Find where the given text appears and provide that cell's center as (X, Y) coordinate. 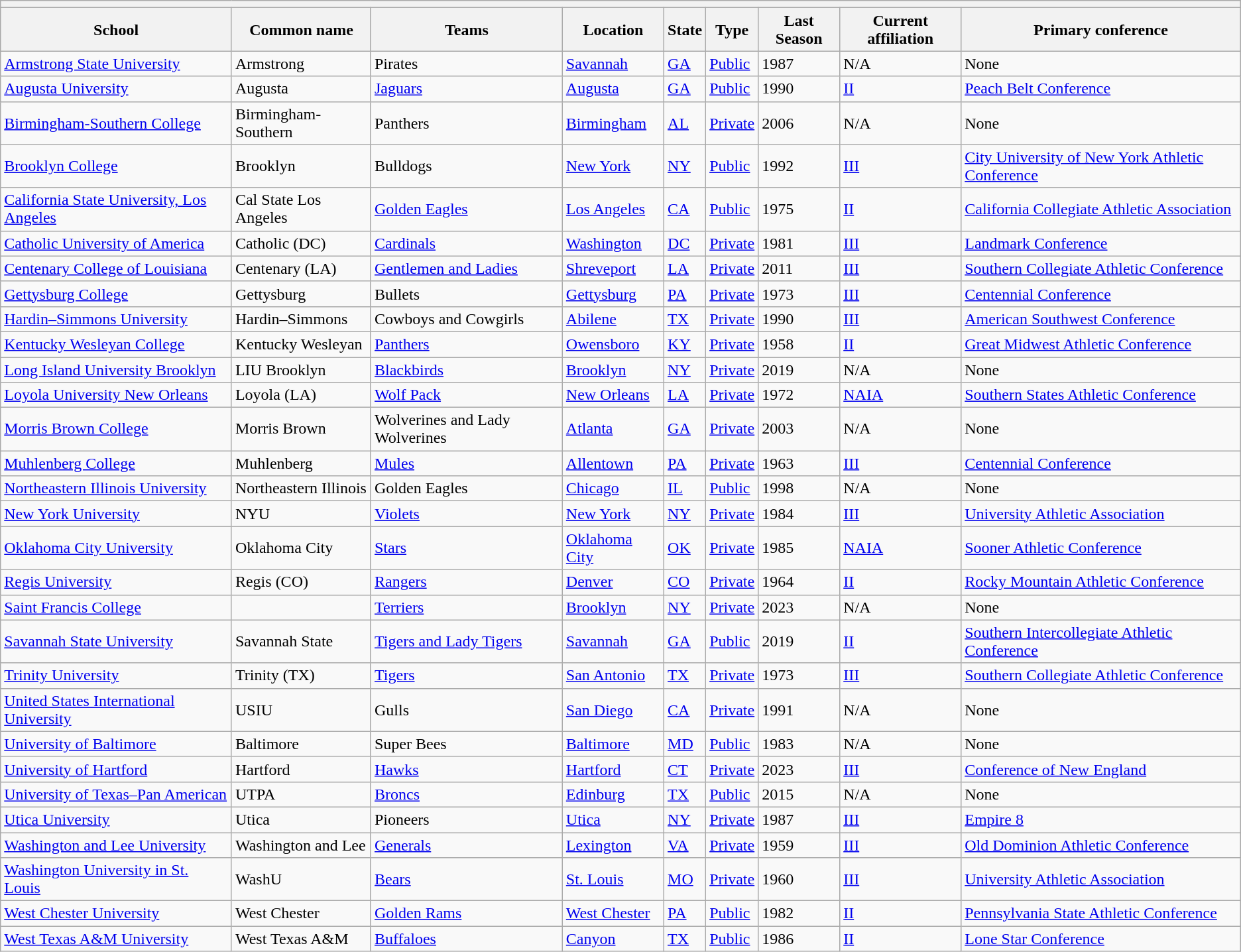
UTPA (301, 794)
American Southwest Conference (1101, 319)
Rocky Mountain Athletic Conference (1101, 582)
Jaguars (467, 89)
MD (685, 744)
Southern Intercollegiate Athletic Conference (1101, 642)
Kentucky Wesleyan (301, 344)
Armstrong State University (117, 64)
Savannah State University (117, 642)
Shreveport (613, 268)
2006 (799, 123)
AL (685, 123)
1972 (799, 395)
Tigers (467, 676)
Birmingham-Southern (301, 123)
Gulls (467, 709)
Tigers and Lady Tigers (467, 642)
USIU (301, 709)
Violets (467, 514)
Sooner Athletic Conference (1101, 548)
1959 (799, 845)
DC (685, 243)
Armstrong (301, 64)
Augusta University (117, 89)
Centenary College of Louisiana (117, 268)
Golden Rams (467, 914)
Conference of New England (1101, 769)
Regis University (117, 582)
1964 (799, 582)
WashU (301, 879)
Pioneers (467, 819)
City University of New York Athletic Conference (1101, 166)
New Orleans (613, 395)
Hardin–Simmons (301, 319)
Blackbirds (467, 369)
Pirates (467, 64)
Loyola (LA) (301, 395)
OK (685, 548)
Cardinals (467, 243)
University of Texas–Pan American (117, 794)
1992 (799, 166)
Utica University (117, 819)
Empire 8 (1101, 819)
LIU Brooklyn (301, 369)
1991 (799, 709)
VA (685, 845)
Washington University in St. Louis (117, 879)
Current affiliation (900, 29)
Atlanta (613, 430)
West Texas A&M University (117, 939)
University of Hartford (117, 769)
West Texas A&M (301, 939)
Oklahoma City University (117, 548)
Savannah State (301, 642)
1985 (799, 548)
Catholic (DC) (301, 243)
Saint Francis College (117, 607)
Catholic University of America (117, 243)
Old Dominion Athletic Conference (1101, 845)
Lone Star Conference (1101, 939)
Bears (467, 879)
Washington and Lee University (117, 845)
1998 (799, 489)
NYU (301, 514)
Edinburg (613, 794)
Centenary (LA) (301, 268)
Washington (613, 243)
Morris Brown (301, 430)
Buffaloes (467, 939)
1958 (799, 344)
Canyon (613, 939)
Rangers (467, 582)
Southern States Athletic Conference (1101, 395)
Broncs (467, 794)
Gentlemen and Ladies (467, 268)
2003 (799, 430)
Teams (467, 29)
Lexington (613, 845)
Gettysburg College (117, 294)
Last Season (799, 29)
Terriers (467, 607)
Abilene (613, 319)
Bullets (467, 294)
Chicago (613, 489)
Loyola University New Orleans (117, 395)
Allentown (613, 463)
Hardin–Simmons University (117, 319)
Generals (467, 845)
Long Island University Brooklyn (117, 369)
1981 (799, 243)
Type (732, 29)
Muhlenberg College (117, 463)
Northeastern Illinois University (117, 489)
Cowboys and Cowgirls (467, 319)
Muhlenberg (301, 463)
IL (685, 489)
West Chester University (117, 914)
1960 (799, 879)
Los Angeles (613, 209)
Washington and Lee (301, 845)
CT (685, 769)
Location (613, 29)
San Antonio (613, 676)
Birmingham-Southern College (117, 123)
Northeastern Illinois (301, 489)
California State University, Los Angeles (117, 209)
Common name (301, 29)
Cal State Los Angeles (301, 209)
New York University (117, 514)
San Diego (613, 709)
State (685, 29)
Owensboro (613, 344)
Trinity University (117, 676)
Landmark Conference (1101, 243)
Mules (467, 463)
CO (685, 582)
1982 (799, 914)
1975 (799, 209)
Brooklyn College (117, 166)
School (117, 29)
Super Bees (467, 744)
1983 (799, 744)
KY (685, 344)
MO (685, 879)
University of Baltimore (117, 744)
United States International University (117, 709)
Regis (CO) (301, 582)
1984 (799, 514)
Peach Belt Conference (1101, 89)
2011 (799, 268)
Primary conference (1101, 29)
California Collegiate Athletic Association (1101, 209)
Trinity (TX) (301, 676)
Kentucky Wesleyan College (117, 344)
Birmingham (613, 123)
Stars (467, 548)
Hawks (467, 769)
Denver (613, 582)
Wolf Pack (467, 395)
Pennsylvania State Athletic Conference (1101, 914)
1963 (799, 463)
Wolverines and Lady Wolverines (467, 430)
1986 (799, 939)
Morris Brown College (117, 430)
Bulldogs (467, 166)
Great Midwest Athletic Conference (1101, 344)
2015 (799, 794)
St. Louis (613, 879)
